From the cell containing the given text, extract its center point as (X, Y) coordinate. 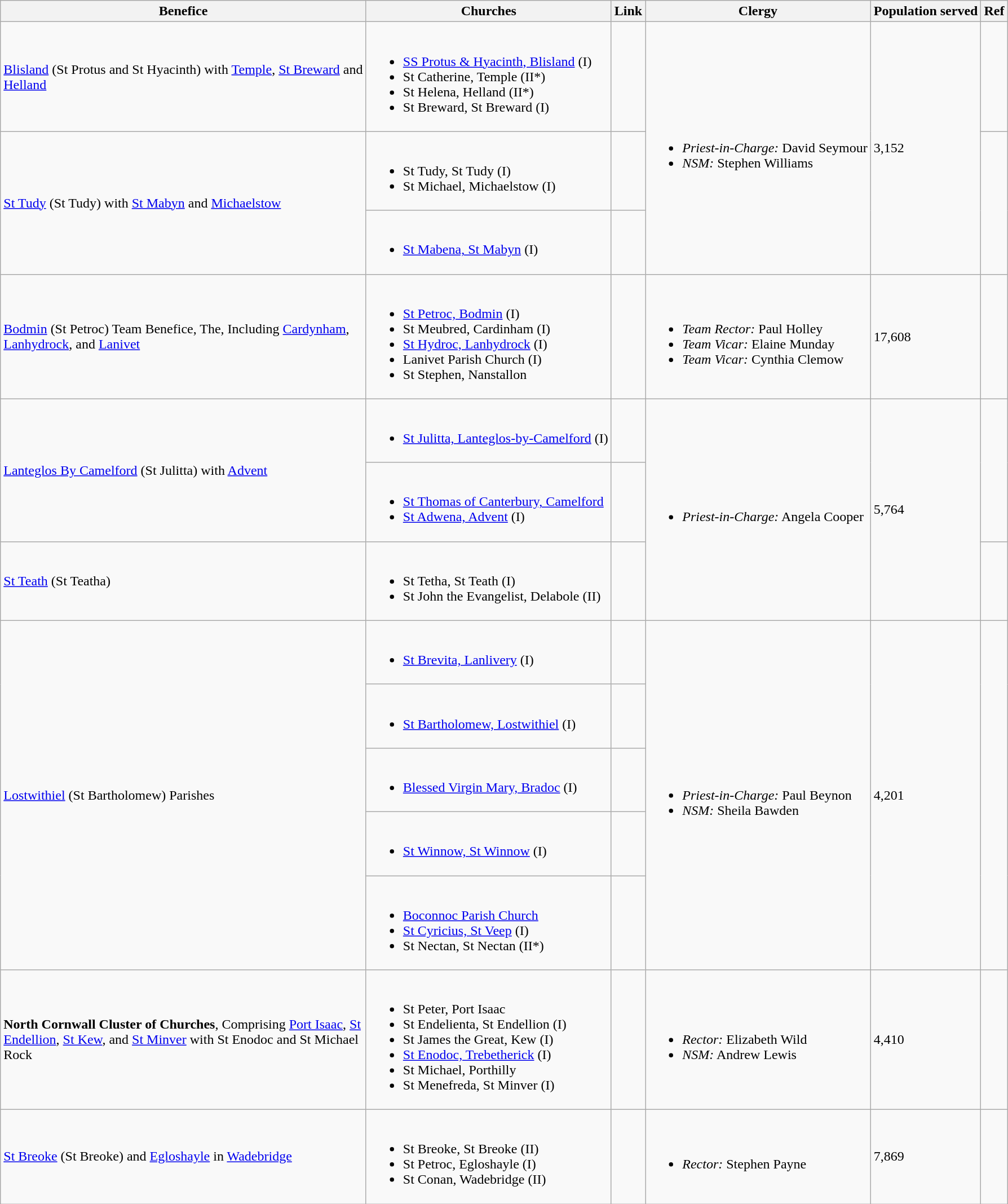
North Cornwall Cluster of Churches, Comprising Port Isaac, St Endellion, St Kew, and St Minver with St Enodoc and St Michael Rock (184, 1040)
St Thomas of Canterbury, CamelfordSt Adwena, Advent (I) (488, 502)
St Breoke, St Breoke (II)St Petroc, Egloshayle (I)St Conan, Wadebridge (II) (488, 1157)
St Tetha, St Teath (I)St John the Evangelist, Delabole (II) (488, 581)
St Bartholomew, Lostwithiel (I) (488, 716)
Rector: Stephen Payne (758, 1157)
4,201 (926, 795)
3,152 (926, 148)
Churches (488, 11)
St Breoke (St Breoke) and Egloshayle in Wadebridge (184, 1157)
Boconnoc Parish ChurchSt Cyricius, St Veep (I)St Nectan, St Nectan (II*) (488, 923)
Ref (994, 11)
St Winnow, St Winnow (I) (488, 844)
Blisland (St Protus and St Hyacinth) with Temple, St Breward and Helland (184, 77)
Clergy (758, 11)
Priest-in-Charge: Paul BeynonNSM: Sheila Bawden (758, 795)
7,869 (926, 1157)
St Mabena, St Mabyn (I) (488, 242)
Rector: Elizabeth WildNSM: Andrew Lewis (758, 1040)
St Tudy (St Tudy) with St Mabyn and Michaelstow (184, 203)
Link (628, 11)
Bodmin (St Petroc) Team Benefice, The, Including Cardynham, Lanhydrock, and Lanivet (184, 336)
Team Rector: Paul HolleyTeam Vicar: Elaine MundayTeam Vicar: Cynthia Clemow (758, 336)
Lostwithiel (St Bartholomew) Parishes (184, 795)
Benefice (184, 11)
Lanteglos By Camelford (St Julitta) with Advent (184, 470)
St Teath (St Teatha) (184, 581)
Population served (926, 11)
St Brevita, Lanlivery (I) (488, 652)
Priest-in-Charge: David SeymourNSM: Stephen Williams (758, 148)
SS Protus & Hyacinth, Blisland (I)St Catherine, Temple (II*)St Helena, Helland (II*)St Breward, St Breward (I) (488, 77)
4,410 (926, 1040)
17,608 (926, 336)
St Tudy, St Tudy (I)St Michael, Michaelstow (I) (488, 171)
5,764 (926, 510)
Blessed Virgin Mary, Bradoc (I) (488, 779)
St Julitta, Lanteglos-by-Camelford (I) (488, 431)
St Petroc, Bodmin (I)St Meubred, Cardinham (I)St Hydroc, Lanhydrock (I)Lanivet Parish Church (I)St Stephen, Nanstallon (488, 336)
Priest-in-Charge: Angela Cooper (758, 510)
